Extract the [x, y] coordinate from the center of the cell holding the provided text.  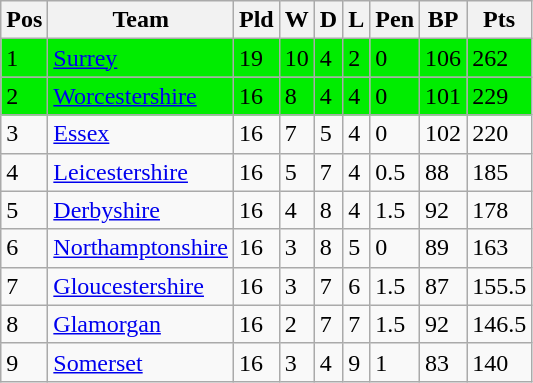
101 [444, 96]
L [356, 20]
Glamorgan [141, 324]
178 [500, 210]
106 [444, 58]
Pld [257, 20]
19 [257, 58]
146.5 [500, 324]
BP [444, 20]
0.5 [395, 172]
88 [444, 172]
Pts [500, 20]
Surrey [141, 58]
262 [500, 58]
Essex [141, 134]
185 [500, 172]
Leicestershire [141, 172]
10 [296, 58]
155.5 [500, 286]
Gloucestershire [141, 286]
Worcestershire [141, 96]
83 [444, 362]
Derbyshire [141, 210]
D [328, 20]
Pen [395, 20]
Somerset [141, 362]
163 [500, 248]
140 [500, 362]
Team [141, 20]
229 [500, 96]
87 [444, 286]
W [296, 20]
Pos [24, 20]
Northamptonshire [141, 248]
220 [500, 134]
102 [444, 134]
89 [444, 248]
